Search for the cell housing the specified text and yield its [x, y] center coordinate. 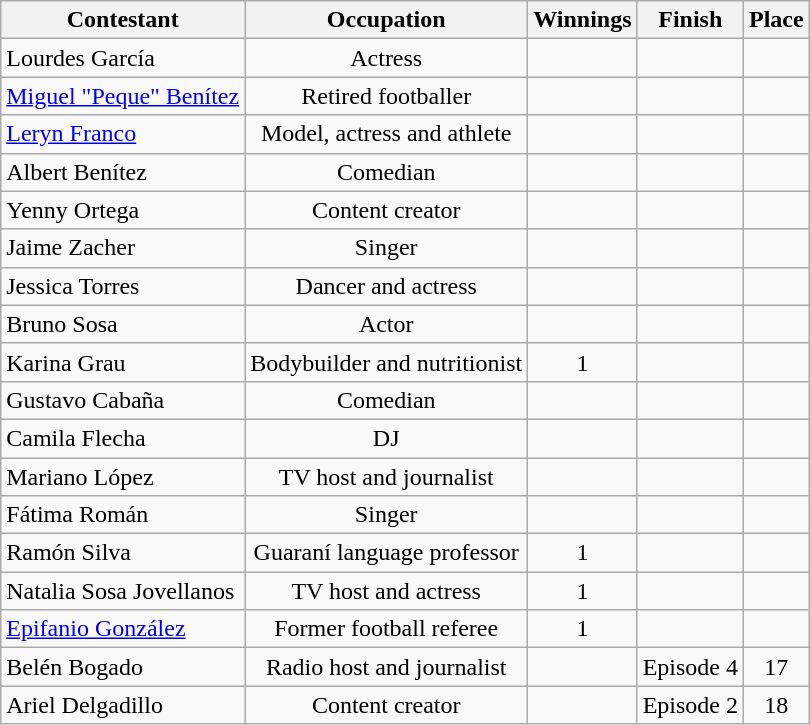
18 [776, 705]
Yenny Ortega [123, 210]
Epifanio González [123, 629]
Karina Grau [123, 362]
Radio host and journalist [386, 667]
Gustavo Cabaña [123, 400]
Jessica Torres [123, 286]
Miguel "Peque" Benítez [123, 96]
Jaime Zacher [123, 248]
Lourdes García [123, 58]
Retired footballer [386, 96]
Winnings [582, 20]
Model, actress and athlete [386, 134]
Ariel Delgadillo [123, 705]
17 [776, 667]
Occupation [386, 20]
DJ [386, 438]
Contestant [123, 20]
Ramón Silva [123, 553]
Actor [386, 324]
Dancer and actress [386, 286]
Bodybuilder and nutritionist [386, 362]
Belén Bogado [123, 667]
Leryn Franco [123, 134]
Place [776, 20]
Camila Flecha [123, 438]
Natalia Sosa Jovellanos [123, 591]
Finish [690, 20]
TV host and actress [386, 591]
Mariano López [123, 477]
Former football referee [386, 629]
Guaraní language professor [386, 553]
Albert Benítez [123, 172]
Bruno Sosa [123, 324]
Actress [386, 58]
TV host and journalist [386, 477]
Episode 2 [690, 705]
Episode 4 [690, 667]
Fátima Román [123, 515]
